Detect which cell encompasses the target text, then output its [X, Y] center coordinate. 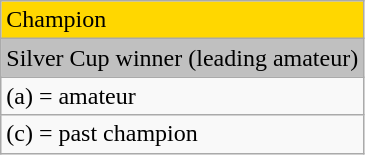
Silver Cup winner (leading amateur) [182, 58]
(c) = past champion [182, 134]
(a) = amateur [182, 96]
Champion [182, 20]
